From the cell containing the given text, extract its center point as [x, y] coordinate. 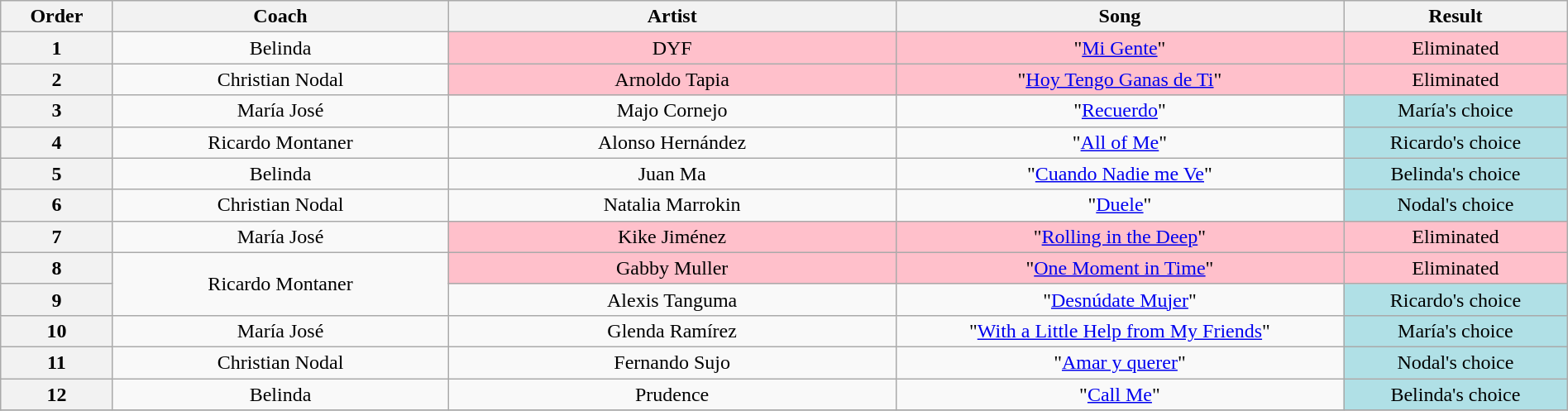
"Cuando Nadie me Ve" [1120, 174]
"Call Me" [1120, 394]
2 [56, 79]
Order [56, 17]
Juan Ma [672, 174]
Fernando Sujo [672, 362]
5 [56, 174]
8 [56, 268]
9 [56, 299]
6 [56, 205]
"Rolling in the Deep" [1120, 237]
"Mi Gente" [1120, 48]
12 [56, 394]
Song [1120, 17]
Arnoldo Tapia [672, 79]
1 [56, 48]
Kike Jiménez [672, 237]
Gabby Muller [672, 268]
"Amar y querer" [1120, 362]
Result [1456, 17]
Majo Cornejo [672, 111]
4 [56, 142]
Alonso Hernández [672, 142]
Alexis Tanguma [672, 299]
DYF [672, 48]
Prudence [672, 394]
11 [56, 362]
Artist [672, 17]
"Hoy Tengo Ganas de Ti" [1120, 79]
Glenda Ramírez [672, 331]
"Recuerdo" [1120, 111]
3 [56, 111]
7 [56, 237]
"All of Me" [1120, 142]
"Desnúdate Mujer" [1120, 299]
"With a Little Help from My Friends" [1120, 331]
"One Moment in Time" [1120, 268]
Coach [280, 17]
"Duele" [1120, 205]
Natalia Marrokin [672, 205]
10 [56, 331]
